Determine the [X, Y] coordinate at the center of the cell enclosing the given text.  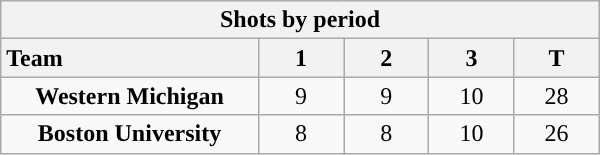
Boston University [130, 134]
26 [556, 134]
1 [300, 58]
Western Michigan [130, 96]
Shots by period [300, 20]
28 [556, 96]
2 [386, 58]
T [556, 58]
3 [472, 58]
Team [130, 58]
